Capture the cell that displays the provided text and extract its [x, y] central coordinate. 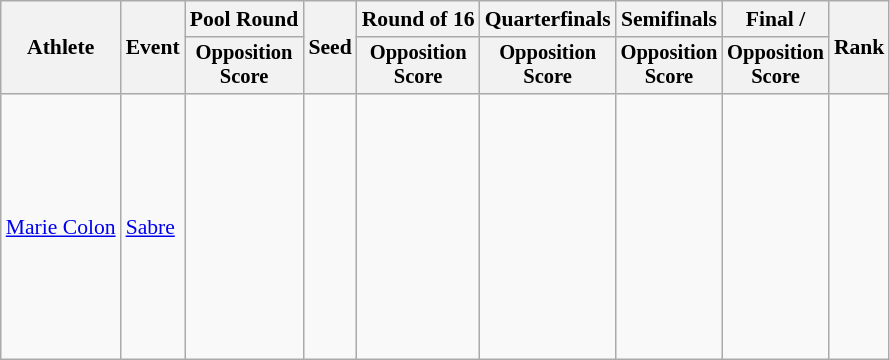
Athlete [61, 48]
Rank [860, 48]
Event [153, 48]
Quarterfinals [548, 19]
Marie Colon [61, 226]
Final / [776, 19]
Sabre [153, 226]
Seed [330, 48]
Round of 16 [418, 19]
Semifinals [670, 19]
Pool Round [244, 19]
